Find where the given text appears and provide that cell's center as (X, Y) coordinate. 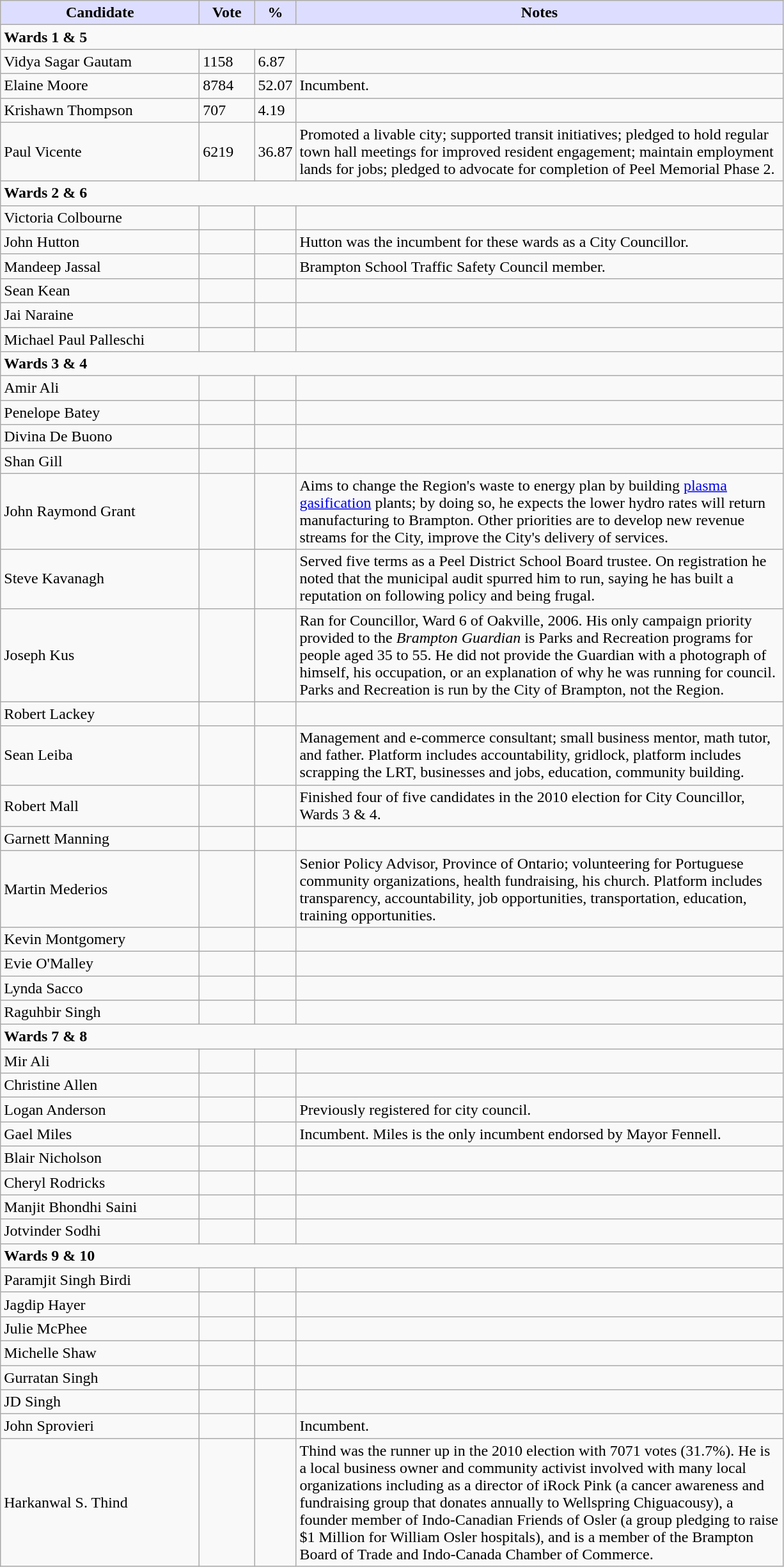
Paul Vicente (100, 152)
8784 (227, 86)
Wards 7 & 8 (391, 1037)
Victoria Colbourne (100, 217)
Gael Miles (100, 1134)
Amir Ali (100, 388)
52.07 (275, 86)
Paramjit Singh Birdi (100, 1280)
Previously registered for city council. (540, 1110)
Brampton School Traffic Safety Council member. (540, 266)
Candidate (100, 13)
Julie McPhee (100, 1328)
Jai Naraine (100, 315)
% (275, 13)
Michael Paul Palleschi (100, 340)
John Sprovieri (100, 1426)
Vote (227, 13)
Mandeep Jassal (100, 266)
John Hutton (100, 242)
Incumbent. Miles is the only incumbent endorsed by Mayor Fennell. (540, 1134)
707 (227, 110)
Notes (540, 13)
Jagdip Hayer (100, 1304)
Blair Nicholson (100, 1158)
Krishawn Thompson (100, 110)
John Raymond Grant (100, 512)
Finished four of five candidates in the 2010 election for City Councillor, Wards 3 & 4. (540, 806)
Mir Ali (100, 1061)
Cheryl Rodricks (100, 1183)
6.87 (275, 61)
Wards 2 & 6 (391, 193)
Hutton was the incumbent for these wards as a City Councillor. (540, 242)
Penelope Batey (100, 413)
Robert Lackey (100, 714)
36.87 (275, 152)
Shan Gill (100, 461)
Lynda Sacco (100, 988)
Logan Anderson (100, 1110)
Steve Kavanagh (100, 579)
Elaine Moore (100, 86)
Wards 1 & 5 (391, 37)
JD Singh (100, 1402)
Harkanwal S. Thind (100, 1502)
Sean Kean (100, 290)
Garnett Manning (100, 839)
Joseph Kus (100, 655)
Gurratan Singh (100, 1377)
Kevin Montgomery (100, 939)
Jotvinder Sodhi (100, 1231)
Michelle Shaw (100, 1353)
4.19 (275, 110)
1158 (227, 61)
Christine Allen (100, 1085)
Robert Mall (100, 806)
Divina De Buono (100, 437)
Vidya Sagar Gautam (100, 61)
Wards 3 & 4 (391, 364)
6219 (227, 152)
Evie O'Malley (100, 963)
Raguhbir Singh (100, 1012)
Sean Leiba (100, 755)
Wards 9 & 10 (391, 1256)
Manjit Bhondhi Saini (100, 1207)
Martin Mederios (100, 889)
